Extract the (x, y) coordinate from the center of the cell holding the provided text.  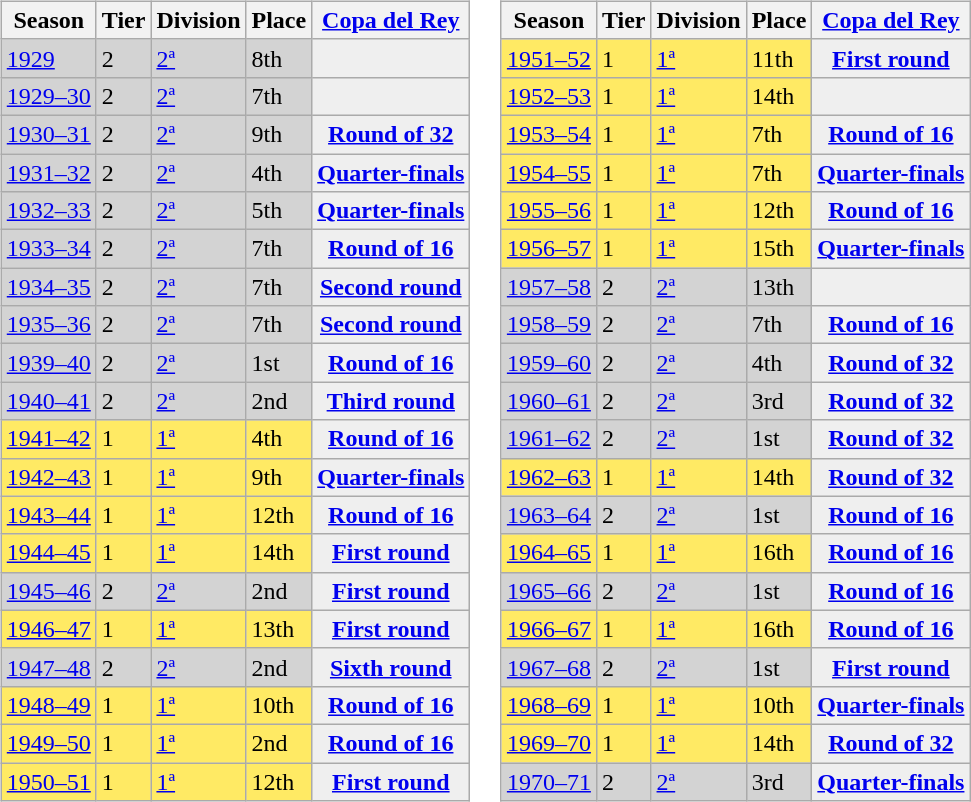
11th (779, 58)
1929–30 (48, 96)
15th (779, 249)
1939–40 (48, 363)
1957–58 (548, 287)
1945–46 (48, 591)
1953–54 (548, 134)
1956–57 (548, 249)
1964–65 (548, 553)
1970–71 (548, 781)
Sixth round (391, 667)
1955–56 (548, 211)
8th (279, 58)
1963–64 (548, 515)
1951–52 (548, 58)
1967–68 (548, 667)
1952–53 (548, 96)
1944–45 (48, 553)
1935–36 (48, 325)
1949–50 (48, 743)
1961–62 (548, 439)
1929 (48, 58)
1966–67 (548, 629)
1946–47 (48, 629)
1943–44 (48, 515)
1934–35 (48, 287)
5th (279, 211)
1940–41 (48, 401)
1962–63 (548, 477)
Third round (391, 401)
1968–69 (548, 705)
1941–42 (48, 439)
1954–55 (548, 173)
1960–61 (548, 401)
1958–59 (548, 325)
1942–43 (48, 477)
1959–60 (548, 363)
1932–33 (48, 211)
1969–70 (548, 743)
1948–49 (48, 705)
1933–34 (48, 249)
1950–51 (48, 781)
1930–31 (48, 134)
1965–66 (548, 591)
1947–48 (48, 667)
1931–32 (48, 173)
